Identify which cell holds the provided text, then report its [x, y] central coordinate. 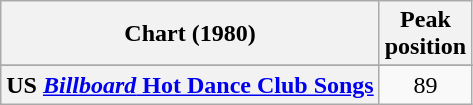
Peakposition [425, 34]
Chart (1980) [190, 34]
US Billboard Hot Dance Club Songs [190, 85]
89 [425, 85]
